Identify which cell holds the provided text, then report its (x, y) central coordinate. 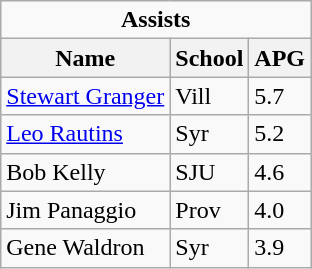
Prov (210, 210)
3.9 (280, 248)
Name (86, 58)
Jim Panaggio (86, 210)
APG (280, 58)
4.6 (280, 172)
Vill (210, 96)
Gene Waldron (86, 248)
Assists (156, 20)
Leo Rautins (86, 134)
5.7 (280, 96)
SJU (210, 172)
Bob Kelly (86, 172)
Stewart Granger (86, 96)
4.0 (280, 210)
School (210, 58)
5.2 (280, 134)
